Capture the cell that displays the provided text and extract its (x, y) central coordinate. 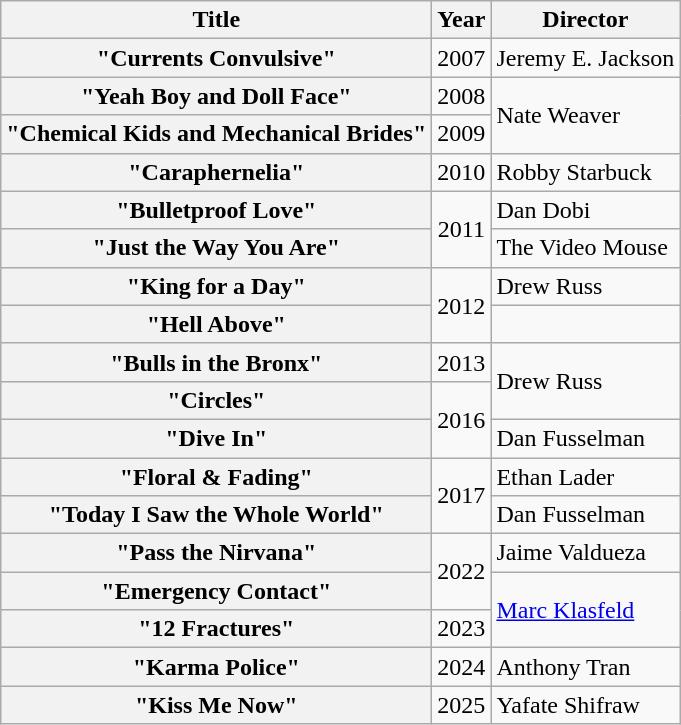
Director (586, 20)
"Pass the Nirvana" (216, 553)
2016 (462, 419)
2011 (462, 229)
Yafate Shifraw (586, 705)
The Video Mouse (586, 248)
"Caraphernelia" (216, 172)
Dan Dobi (586, 210)
"Karma Police" (216, 667)
Anthony Tran (586, 667)
Ethan Lader (586, 477)
2023 (462, 629)
2013 (462, 362)
"King for a Day" (216, 286)
"Floral & Fading" (216, 477)
"Today I Saw the Whole World" (216, 515)
Robby Starbuck (586, 172)
"Circles" (216, 400)
"Chemical Kids and Mechanical Brides" (216, 134)
"12 Fractures" (216, 629)
Title (216, 20)
"Yeah Boy and Doll Face" (216, 96)
Jaime Valdueza (586, 553)
2017 (462, 496)
2008 (462, 96)
Marc Klasfeld (586, 610)
"Currents Convulsive" (216, 58)
Year (462, 20)
2025 (462, 705)
"Just the Way You Are" (216, 248)
"Kiss Me Now" (216, 705)
"Dive In" (216, 438)
"Bulls in the Bronx" (216, 362)
"Bulletproof Love" (216, 210)
"Hell Above" (216, 324)
2012 (462, 305)
2010 (462, 172)
Jeremy E. Jackson (586, 58)
Nate Weaver (586, 115)
2007 (462, 58)
2009 (462, 134)
2022 (462, 572)
2024 (462, 667)
"Emergency Contact" (216, 591)
